Identify which cell holds the provided text, then report its (X, Y) central coordinate. 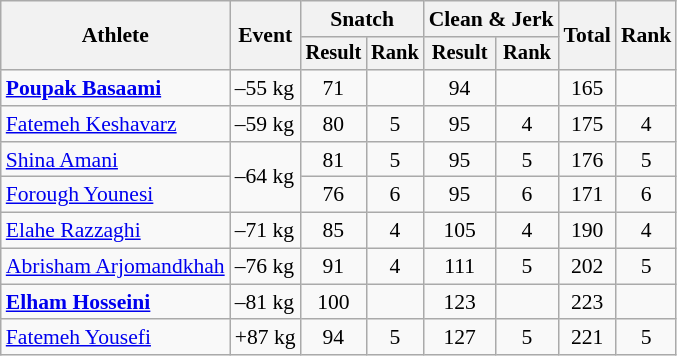
+87 kg (266, 338)
85 (334, 231)
80 (334, 124)
91 (334, 267)
123 (460, 302)
Shina Amani (116, 160)
Event (266, 36)
–59 kg (266, 124)
–76 kg (266, 267)
–64 kg (266, 178)
127 (460, 338)
223 (588, 302)
221 (588, 338)
–81 kg (266, 302)
Abrisham Arjomandkhah (116, 267)
Poupak Basaami (116, 88)
81 (334, 160)
105 (460, 231)
165 (588, 88)
Forough Younesi (116, 195)
–71 kg (266, 231)
Elham Hosseini (116, 302)
71 (334, 88)
100 (334, 302)
Fatemeh Yousefi (116, 338)
76 (334, 195)
Clean & Jerk (492, 19)
Total (588, 36)
Snatch (362, 19)
Fatemeh Keshavarz (116, 124)
202 (588, 267)
171 (588, 195)
Elahe Razzaghi (116, 231)
175 (588, 124)
190 (588, 231)
–55 kg (266, 88)
111 (460, 267)
176 (588, 160)
Athlete (116, 36)
